Return the (X, Y) coordinate for the center point of the cell that contains the specified text.  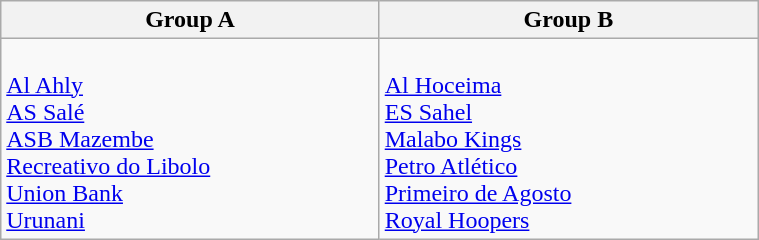
Al Ahly AS Salé ASB Mazembe Recreativo do Libolo Union Bank Urunani (190, 139)
Group B (568, 20)
Al Hoceima ES Sahel Malabo Kings Petro Atlético Primeiro de Agosto Royal Hoopers (568, 139)
Group A (190, 20)
